Detect which cell encompasses the target text, then output its [X, Y] center coordinate. 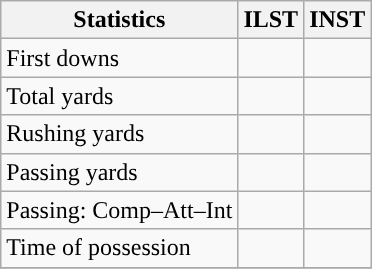
Rushing yards [120, 134]
ILST [271, 20]
INST [338, 20]
Time of possession [120, 248]
First downs [120, 58]
Passing yards [120, 172]
Passing: Comp–Att–Int [120, 210]
Statistics [120, 20]
Total yards [120, 96]
